Search for the cell housing the specified text and yield its [X, Y] center coordinate. 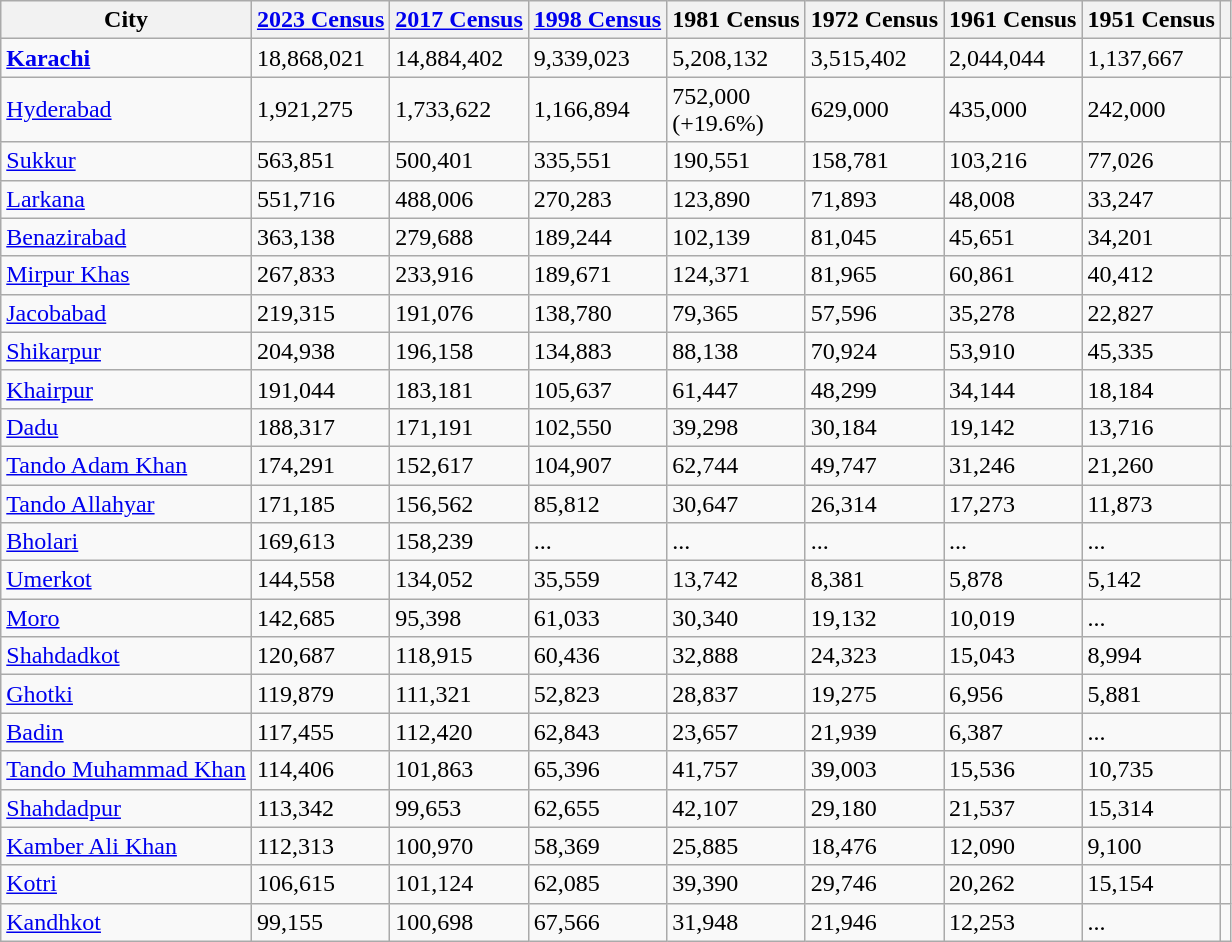
99,653 [459, 808]
48,008 [1013, 199]
49,747 [874, 465]
21,537 [1013, 808]
1998 Census [597, 20]
70,924 [874, 351]
270,283 [597, 199]
335,551 [597, 161]
88,138 [736, 351]
563,851 [320, 161]
Kamber Ali Khan [126, 846]
30,184 [874, 427]
60,861 [1013, 275]
435,000 [1013, 110]
Tando Allahyar [126, 503]
18,476 [874, 846]
6,387 [1013, 732]
102,550 [597, 427]
12,090 [1013, 846]
Dadu [126, 427]
11,873 [1151, 503]
53,910 [1013, 351]
22,827 [1151, 313]
81,045 [874, 237]
1,733,622 [459, 110]
41,757 [736, 770]
105,637 [597, 389]
20,262 [1013, 884]
156,562 [459, 503]
Tando Adam Khan [126, 465]
48,299 [874, 389]
19,275 [874, 694]
15,536 [1013, 770]
Tando Muhammad Khan [126, 770]
134,883 [597, 351]
12,253 [1013, 922]
Benazirabad [126, 237]
31,246 [1013, 465]
2,044,044 [1013, 58]
34,144 [1013, 389]
32,888 [736, 656]
Shikarpur [126, 351]
113,342 [320, 808]
1961 Census [1013, 20]
120,687 [320, 656]
183,181 [459, 389]
62,843 [597, 732]
118,915 [459, 656]
62,085 [597, 884]
Sukkur [126, 161]
Shahdadpur [126, 808]
1951 Census [1151, 20]
171,191 [459, 427]
39,390 [736, 884]
112,313 [320, 846]
10,019 [1013, 618]
5,881 [1151, 694]
500,401 [459, 161]
65,396 [597, 770]
Mirpur Khas [126, 275]
39,298 [736, 427]
15,154 [1151, 884]
30,647 [736, 503]
35,278 [1013, 313]
35,559 [597, 580]
71,893 [874, 199]
14,884,402 [459, 58]
29,746 [874, 884]
5,208,132 [736, 58]
57,596 [874, 313]
21,946 [874, 922]
158,781 [874, 161]
1,166,894 [597, 110]
25,885 [736, 846]
102,139 [736, 237]
189,671 [597, 275]
2017 Census [459, 20]
233,916 [459, 275]
2023 Census [320, 20]
5,142 [1151, 580]
61,447 [736, 389]
158,239 [459, 542]
81,965 [874, 275]
62,744 [736, 465]
Hyderabad [126, 110]
488,006 [459, 199]
191,076 [459, 313]
138,780 [597, 313]
52,823 [597, 694]
29,180 [874, 808]
18,184 [1151, 389]
60,436 [597, 656]
24,323 [874, 656]
15,314 [1151, 808]
45,335 [1151, 351]
62,655 [597, 808]
42,107 [736, 808]
85,812 [597, 503]
191,044 [320, 389]
169,613 [320, 542]
67,566 [597, 922]
111,321 [459, 694]
77,026 [1151, 161]
58,369 [597, 846]
13,742 [736, 580]
61,033 [597, 618]
23,657 [736, 732]
30,340 [736, 618]
45,651 [1013, 237]
190,551 [736, 161]
8,381 [874, 580]
279,688 [459, 237]
15,043 [1013, 656]
219,315 [320, 313]
6,956 [1013, 694]
9,100 [1151, 846]
21,939 [874, 732]
21,260 [1151, 465]
106,615 [320, 884]
Umerkot [126, 580]
144,558 [320, 580]
1972 Census [874, 20]
19,142 [1013, 427]
Ghotki [126, 694]
Shahdadkot [126, 656]
117,455 [320, 732]
Kandhkot [126, 922]
196,158 [459, 351]
31,948 [736, 922]
101,124 [459, 884]
104,907 [597, 465]
101,863 [459, 770]
Khairpur [126, 389]
Kotri [126, 884]
Karachi [126, 58]
Badin [126, 732]
103,216 [1013, 161]
79,365 [736, 313]
152,617 [459, 465]
95,398 [459, 618]
142,685 [320, 618]
Moro [126, 618]
112,420 [459, 732]
9,339,023 [597, 58]
5,878 [1013, 580]
33,247 [1151, 199]
10,735 [1151, 770]
40,412 [1151, 275]
134,052 [459, 580]
174,291 [320, 465]
Jacobabad [126, 313]
114,406 [320, 770]
629,000 [874, 110]
1981 Census [736, 20]
100,698 [459, 922]
204,938 [320, 351]
551,716 [320, 199]
100,970 [459, 846]
26,314 [874, 503]
Larkana [126, 199]
267,833 [320, 275]
34,201 [1151, 237]
99,155 [320, 922]
188,317 [320, 427]
Bholari [126, 542]
39,003 [874, 770]
123,890 [736, 199]
752,000(+19.6%) [736, 110]
18,868,021 [320, 58]
8,994 [1151, 656]
1,921,275 [320, 110]
1,137,667 [1151, 58]
171,185 [320, 503]
3,515,402 [874, 58]
17,273 [1013, 503]
242,000 [1151, 110]
19,132 [874, 618]
13,716 [1151, 427]
363,138 [320, 237]
119,879 [320, 694]
124,371 [736, 275]
28,837 [736, 694]
189,244 [597, 237]
City [126, 20]
